Return (x, y) of the center of cell containing provided text 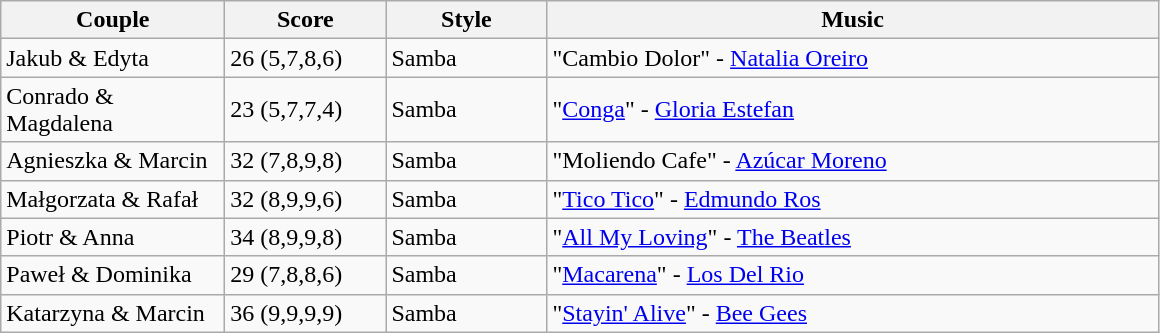
"All My Loving" - The Beatles (852, 237)
Agnieszka & Marcin (113, 161)
Małgorzata & Rafał (113, 199)
Jakub & Edyta (113, 58)
Piotr & Anna (113, 237)
36 (9,9,9,9) (306, 313)
34 (8,9,9,8) (306, 237)
Couple (113, 20)
"Conga" - Gloria Estefan (852, 110)
"Tico Tico" - Edmundo Ros (852, 199)
29 (7,8,8,6) (306, 275)
Paweł & Dominika (113, 275)
23 (5,7,7,4) (306, 110)
26 (5,7,8,6) (306, 58)
Style (466, 20)
32 (7,8,9,8) (306, 161)
Score (306, 20)
"Moliendo Cafe" - Azúcar Moreno (852, 161)
"Cambio Dolor" - Natalia Oreiro (852, 58)
Music (852, 20)
Conrado & Magdalena (113, 110)
32 (8,9,9,6) (306, 199)
"Macarena" - Los Del Rio (852, 275)
Katarzyna & Marcin (113, 313)
"Stayin' Alive" - Bee Gees (852, 313)
